Scan for the cell matching the given text and deliver its (X, Y) coordinate at center. 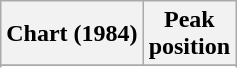
Chart (1984) (72, 34)
Peakposition (189, 34)
